Pinpoint the cell where the given text exists, returning its (X, Y) midpoint coordinate. 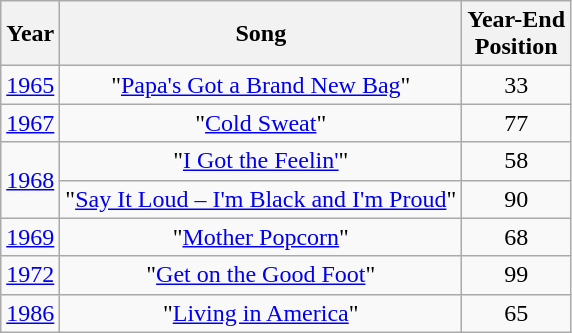
"Living in America" (261, 313)
58 (516, 161)
90 (516, 199)
99 (516, 275)
"Get on the Good Foot" (261, 275)
65 (516, 313)
Year (30, 34)
Year-EndPosition (516, 34)
"Mother Popcorn" (261, 237)
33 (516, 85)
Song (261, 34)
1969 (30, 237)
"I Got the Feelin'" (261, 161)
1972 (30, 275)
"Cold Sweat" (261, 123)
"Papa's Got a Brand New Bag" (261, 85)
1965 (30, 85)
77 (516, 123)
1967 (30, 123)
1968 (30, 180)
"Say It Loud – I'm Black and I'm Proud" (261, 199)
1986 (30, 313)
68 (516, 237)
